Scan for the cell matching the given text and deliver its (x, y) coordinate at center. 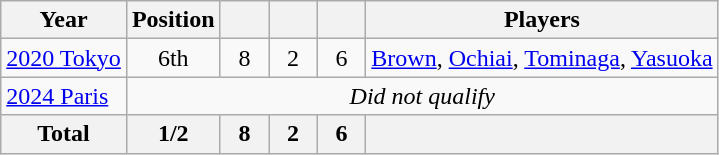
Position (173, 20)
Did not qualify (422, 96)
2020 Tokyo (64, 58)
Year (64, 20)
Players (542, 20)
2024 Paris (64, 96)
1/2 (173, 134)
Total (64, 134)
6th (173, 58)
Brown, Ochiai, Tominaga, Yasuoka (542, 58)
